Find where the given text appears and provide that cell's center as (X, Y) coordinate. 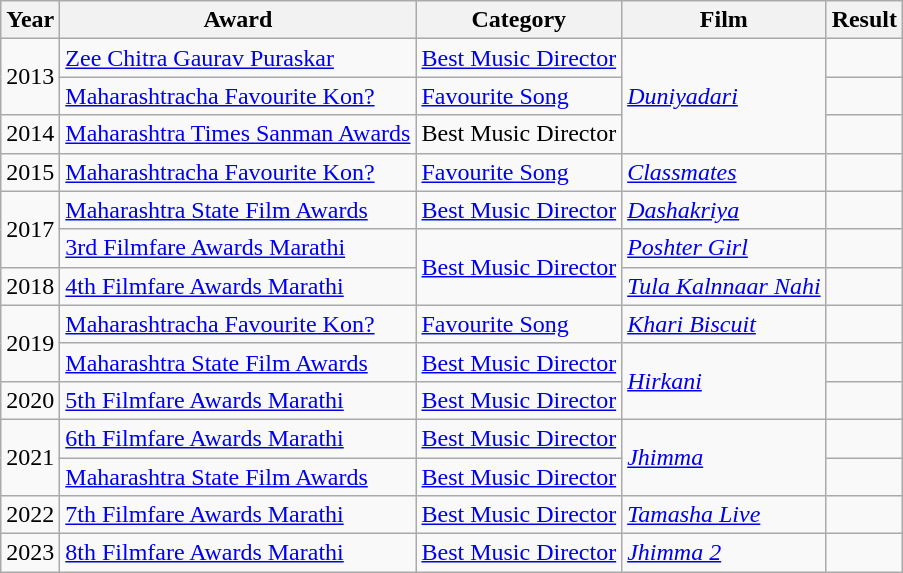
4th Filmfare Awards Marathi (238, 286)
5th Filmfare Awards Marathi (238, 400)
2021 (30, 457)
7th Filmfare Awards Marathi (238, 515)
2013 (30, 77)
Film (724, 20)
2022 (30, 515)
Tula Kalnnaar Nahi (724, 286)
Hirkani (724, 381)
Result (864, 20)
2014 (30, 134)
Year (30, 20)
Poshter Girl (724, 248)
Maharashtra Times Sanman Awards (238, 134)
2019 (30, 343)
2017 (30, 229)
2023 (30, 553)
Duniyadari (724, 96)
6th Filmfare Awards Marathi (238, 438)
Dashakriya (724, 210)
Classmates (724, 172)
Award (238, 20)
3rd Filmfare Awards Marathi (238, 248)
Category (519, 20)
8th Filmfare Awards Marathi (238, 553)
2020 (30, 400)
Khari Biscuit (724, 324)
Zee Chitra Gaurav Puraskar (238, 58)
Tamasha Live (724, 515)
2018 (30, 286)
Jhimma (724, 457)
2015 (30, 172)
Jhimma 2 (724, 553)
